Return the (x, y) coordinate for the center point of the cell that contains the specified text.  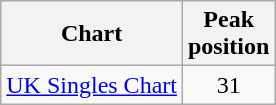
Chart (92, 34)
31 (228, 85)
Peakposition (228, 34)
UK Singles Chart (92, 85)
